Determine the (X, Y) coordinate at the center of the cell enclosing the given text.  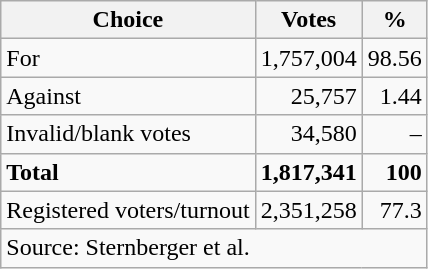
Invalid/blank votes (128, 134)
For (128, 58)
1,817,341 (308, 172)
Source: Sternberger et al. (214, 248)
Against (128, 96)
Votes (308, 20)
Choice (128, 20)
Registered voters/turnout (128, 210)
– (394, 134)
25,757 (308, 96)
2,351,258 (308, 210)
100 (394, 172)
1.44 (394, 96)
77.3 (394, 210)
98.56 (394, 58)
Total (128, 172)
1,757,004 (308, 58)
% (394, 20)
34,580 (308, 134)
